Determine the (X, Y) coordinate at the center of the cell enclosing the given text.  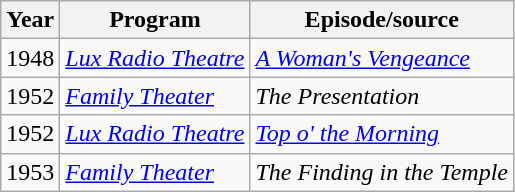
Top o' the Morning (382, 134)
The Presentation (382, 96)
Episode/source (382, 20)
1953 (30, 172)
The Finding in the Temple (382, 172)
Program (155, 20)
A Woman's Vengeance (382, 58)
1948 (30, 58)
Year (30, 20)
